From the cell containing the given text, extract its center point as [X, Y] coordinate. 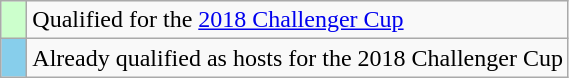
Qualified for the 2018 Challenger Cup [298, 20]
Already qualified as hosts for the 2018 Challenger Cup [298, 58]
